Return (X, Y) of the center of cell containing provided text 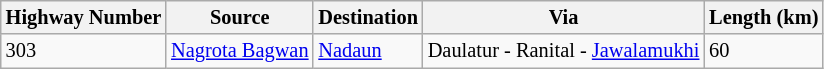
Daulatur - Ranital - Jawalamukhi (564, 51)
Length (km) (764, 17)
60 (764, 51)
Via (564, 17)
Nagrota Bagwan (240, 51)
Highway Number (84, 17)
Destination (368, 17)
Source (240, 17)
Nadaun (368, 51)
303 (84, 51)
